Search for the cell housing the specified text and yield its (x, y) center coordinate. 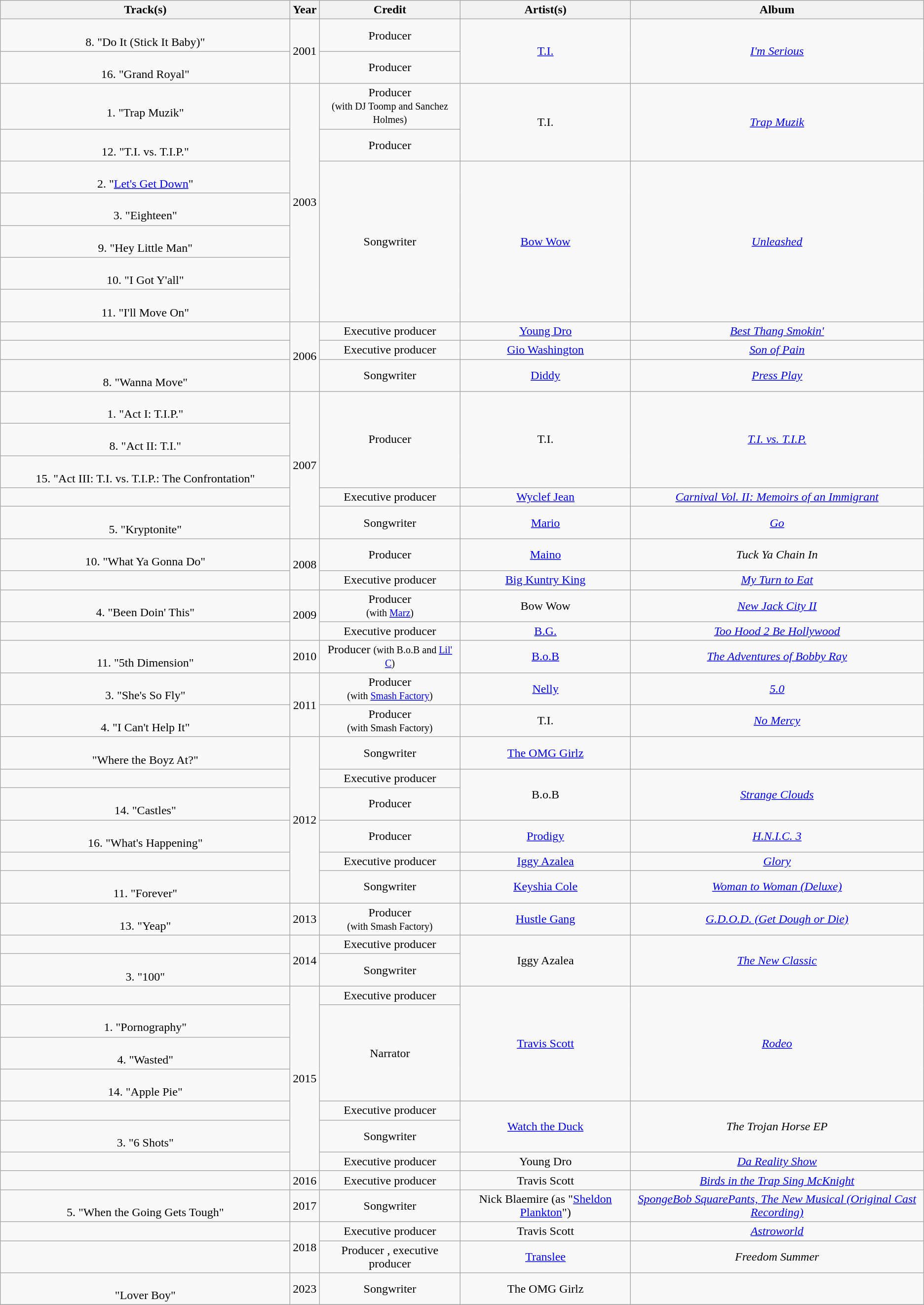
Producer (with DJ Toomp and Sanchez Holmes) (390, 106)
1. "Pornography" (145, 1021)
1. "Trap Muzik" (145, 106)
10. "I Got Y'all" (145, 274)
G.D.O.D. (Get Dough or Die) (777, 919)
5.0 (777, 688)
1. "Act I: T.I.P." (145, 408)
4. "Been Doin' This" (145, 605)
3. "100" (145, 970)
My Turn to Eat (777, 580)
2003 (305, 202)
Tuck Ya Chain In (777, 555)
Woman to Woman (Deluxe) (777, 887)
Watch the Duck (545, 1127)
2. "Let's Get Down" (145, 177)
14. "Castles" (145, 804)
Strange Clouds (777, 794)
16. "What's Happening" (145, 835)
4. "I Can't Help It" (145, 721)
SpongeBob SquarePants, The New Musical (Original Cast Recording) (777, 1206)
Artist(s) (545, 10)
2014 (305, 961)
Year (305, 10)
H.N.I.C. 3 (777, 835)
Go (777, 522)
Glory (777, 862)
2013 (305, 919)
Keyshia Cole (545, 887)
Big Kuntry King (545, 580)
Producer (with Marz) (390, 605)
Mario (545, 522)
Nelly (545, 688)
2017 (305, 1206)
2012 (305, 820)
Press Play (777, 375)
12. "T.I. vs. T.I.P." (145, 145)
4. "Wasted" (145, 1053)
2010 (305, 657)
Hustle Gang (545, 919)
11. "Forever" (145, 887)
11. "I'll Move On" (145, 305)
Nick Blaemire (as "Sheldon Plankton") (545, 1206)
Producer (with B.o.B and Lil' C) (390, 657)
T.I. vs. T.I.P. (777, 439)
Son of Pain (777, 350)
Prodigy (545, 835)
Credit (390, 10)
2011 (305, 705)
3. "Eighteen" (145, 209)
9. "Hey Little Man" (145, 241)
16. "Grand Royal" (145, 67)
Track(s) (145, 10)
2006 (305, 356)
The New Classic (777, 961)
2007 (305, 465)
No Mercy (777, 721)
2016 (305, 1180)
Best Thang Smokin' (777, 331)
Maino (545, 555)
Carnival Vol. II: Memoirs of an Immigrant (777, 497)
I'm Serious (777, 51)
Da Reality Show (777, 1161)
B.G. (545, 631)
2023 (305, 1289)
"Where the Boyz At?" (145, 752)
Too Hood 2 Be Hollywood (777, 631)
15. "Act III: T.I. vs. T.I.P.: The Confrontation" (145, 472)
5. "Kryptonite" (145, 522)
Astroworld (777, 1231)
3. "She's So Fly" (145, 688)
8. "Do It (Stick It Baby)" (145, 36)
11. "5th Dimension" (145, 657)
New Jack City II (777, 605)
Album (777, 10)
2001 (305, 51)
Unleashed (777, 241)
2009 (305, 615)
Freedom Summer (777, 1256)
"Lover Boy" (145, 1289)
Birds in the Trap Sing McKnight (777, 1180)
Narrator (390, 1053)
8. "Act II: T.I." (145, 439)
8. "Wanna Move" (145, 375)
10. "What Ya Gonna Do" (145, 555)
2015 (305, 1078)
Diddy (545, 375)
2008 (305, 564)
14. "Apple Pie" (145, 1085)
Trap Muzik (777, 122)
Rodeo (777, 1044)
2018 (305, 1247)
Wyclef Jean (545, 497)
Producer , executive producer (390, 1256)
The Trojan Horse EP (777, 1127)
5. "When the Going Gets Tough" (145, 1206)
3. "6 Shots" (145, 1136)
13. "Yeap" (145, 919)
Translee (545, 1256)
Gio Washington (545, 350)
The Adventures of Bobby Ray (777, 657)
